From the cell containing the given text, extract its center point as (x, y) coordinate. 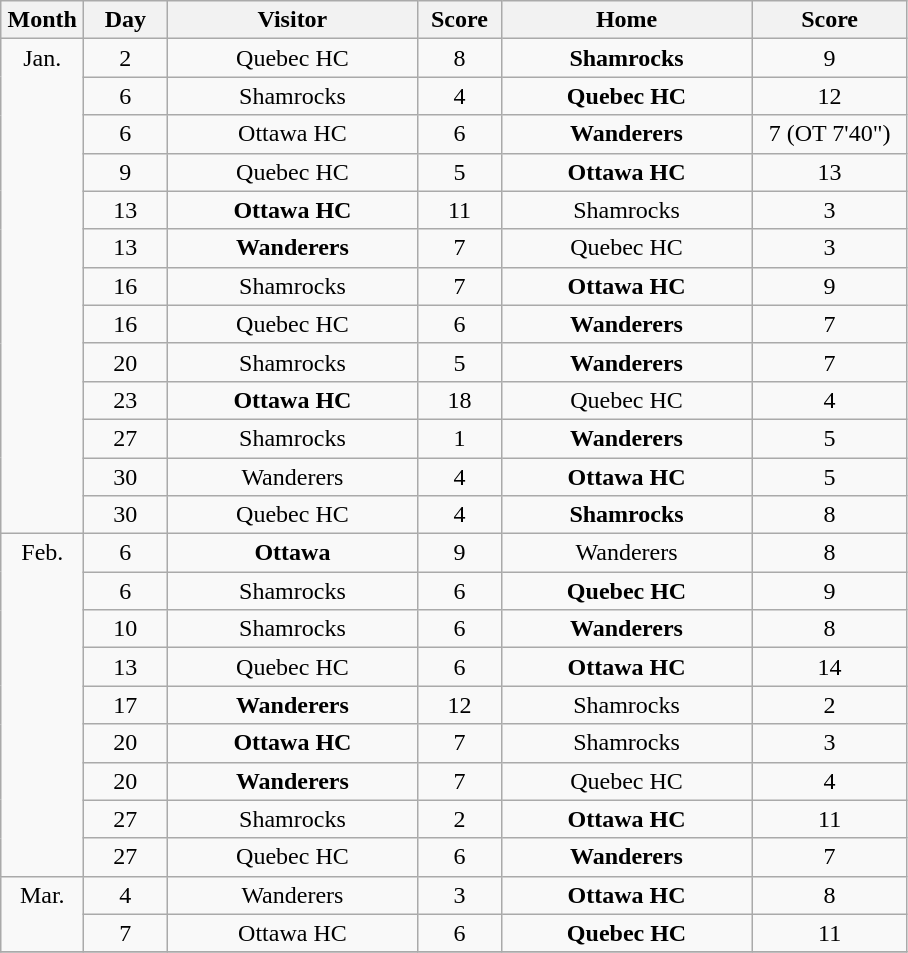
23 (126, 400)
Visitor (292, 20)
14 (830, 667)
Month (42, 20)
17 (126, 705)
Home (626, 20)
Mar. (42, 914)
10 (126, 629)
Ottawa (292, 553)
Jan. (42, 286)
18 (460, 400)
Feb. (42, 706)
7 (OT 7'40") (830, 134)
1 (460, 438)
Day (126, 20)
